Search for the cell housing the specified text and yield its [x, y] center coordinate. 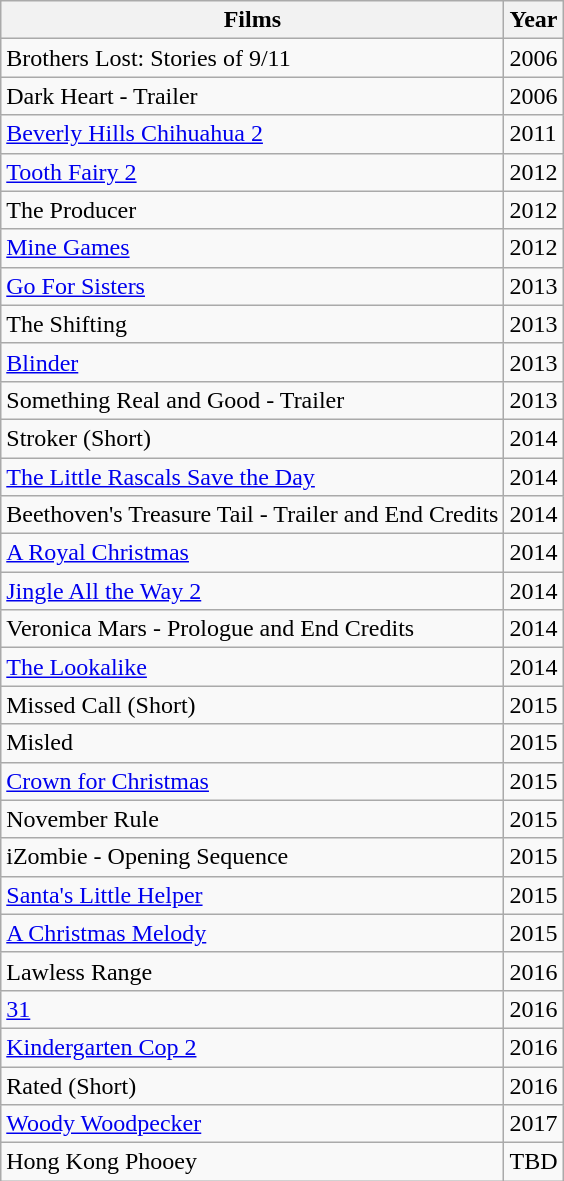
Mine Games [252, 248]
The Little Rascals Save the Day [252, 477]
Crown for Christmas [252, 781]
Stroker (Short) [252, 438]
The Producer [252, 210]
Tooth Fairy 2 [252, 172]
Go For Sisters [252, 286]
iZombie - Opening Sequence [252, 857]
Beethoven's Treasure Tail - Trailer and End Credits [252, 515]
Dark Heart - Trailer [252, 96]
2011 [534, 134]
Jingle All the Way 2 [252, 591]
Blinder [252, 362]
31 [252, 1009]
Missed Call (Short) [252, 705]
November Rule [252, 819]
A Christmas Melody [252, 933]
Hong Kong Phooey [252, 1162]
Year [534, 20]
2017 [534, 1124]
The Shifting [252, 324]
A Royal Christmas [252, 553]
Something Real and Good - Trailer [252, 400]
TBD [534, 1162]
Brothers Lost: Stories of 9/11 [252, 58]
Kindergarten Cop 2 [252, 1047]
The Lookalike [252, 667]
Misled [252, 743]
Woody Woodpecker [252, 1124]
Beverly Hills Chihuahua 2 [252, 134]
Films [252, 20]
Rated (Short) [252, 1085]
Santa's Little Helper [252, 895]
Lawless Range [252, 971]
Veronica Mars - Prologue and End Credits [252, 629]
